Output the [x, y] coordinate of the center of the cell containing the given text.  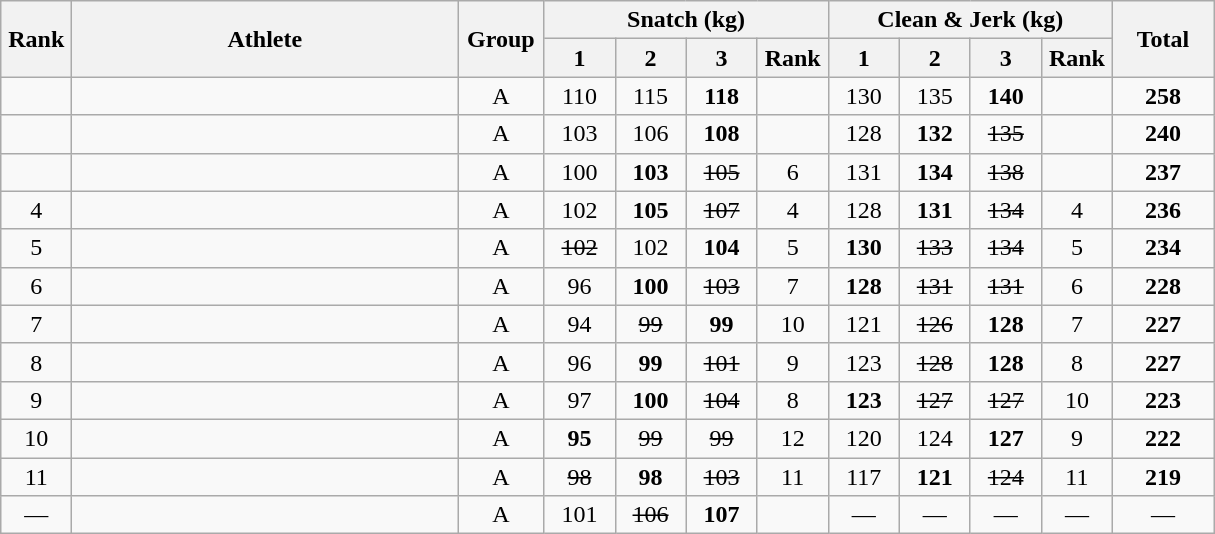
Snatch (kg) [686, 20]
118 [722, 96]
95 [580, 438]
223 [1162, 400]
108 [722, 134]
115 [650, 96]
237 [1162, 172]
97 [580, 400]
138 [1006, 172]
94 [580, 324]
110 [580, 96]
Total [1162, 39]
117 [864, 477]
222 [1162, 438]
236 [1162, 210]
133 [934, 248]
12 [792, 438]
120 [864, 438]
228 [1162, 286]
234 [1162, 248]
132 [934, 134]
Group [501, 39]
258 [1162, 96]
219 [1162, 477]
Clean & Jerk (kg) [970, 20]
240 [1162, 134]
126 [934, 324]
140 [1006, 96]
Athlete [265, 39]
